Identify which cell holds the provided text, then report its (x, y) central coordinate. 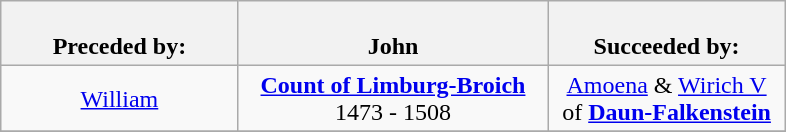
John (392, 34)
Count of Limburg-Broich1473 - 1508 (392, 98)
Succeeded by: (667, 34)
Amoena & Wirich Vof Daun-Falkenstein (667, 98)
Preceded by: (119, 34)
William (119, 98)
